Pinpoint the cell where the given text exists, returning its (x, y) midpoint coordinate. 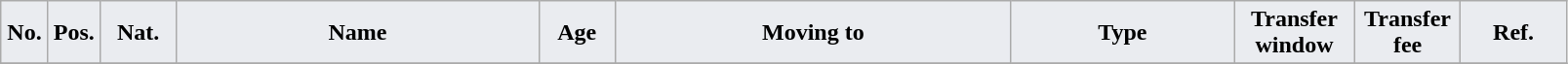
Type (1122, 33)
Name (357, 33)
Transfer window (1295, 33)
Transfer fee (1407, 33)
Moving to (814, 33)
Pos. (74, 33)
Ref. (1514, 33)
Age (578, 33)
Νο. (25, 33)
Nat. (139, 33)
